Return the [x, y] coordinate for the center point of the cell that contains the specified text.  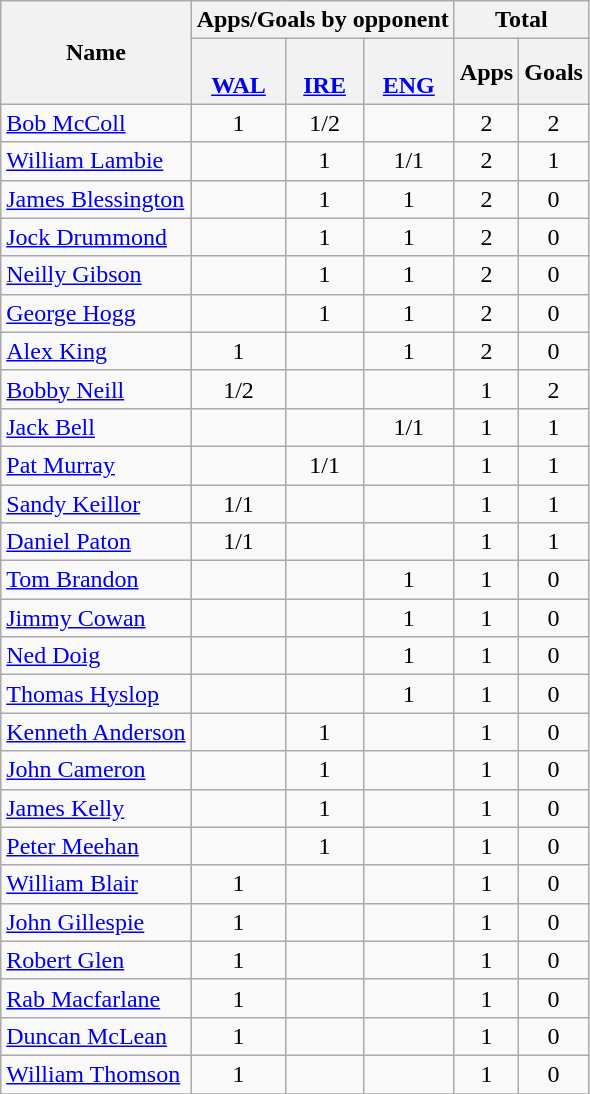
Jack Bell [96, 427]
James Kelly [96, 808]
John Gillespie [96, 922]
IRE [324, 72]
Bob McColl [96, 123]
Robert Glen [96, 960]
Tom Brandon [96, 580]
Name [96, 52]
Neilly Gibson [96, 275]
Jimmy Cowan [96, 618]
Pat Murray [96, 465]
Jock Drummond [96, 237]
Goals [554, 72]
William Blair [96, 884]
WAL [238, 72]
Duncan McLean [96, 1036]
William Thomson [96, 1074]
Alex King [96, 351]
Daniel Paton [96, 542]
William Lambie [96, 161]
Rab Macfarlane [96, 998]
John Cameron [96, 770]
Apps [486, 72]
Total [521, 20]
Thomas Hyslop [96, 694]
Bobby Neill [96, 389]
James Blessington [96, 199]
Peter Meehan [96, 846]
ENG [408, 72]
Apps/Goals by opponent [322, 20]
George Hogg [96, 313]
Kenneth Anderson [96, 732]
Sandy Keillor [96, 503]
Ned Doig [96, 656]
